Provide the [X, Y] coordinate of the cell's center where the given text is located.  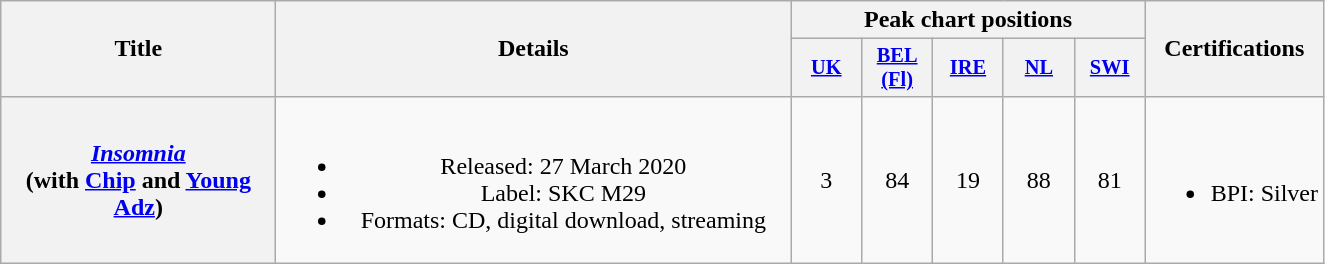
Released: 27 March 2020Label: SKC M29Formats: CD, digital download, streaming [534, 180]
NL [1038, 68]
84 [898, 180]
Peak chart positions [968, 20]
3 [826, 180]
SWI [1110, 68]
Details [534, 49]
BEL (Fl) [898, 68]
IRE [968, 68]
81 [1110, 180]
UK [826, 68]
Certifications [1234, 49]
88 [1038, 180]
Insomnia(with Chip and Young Adz) [138, 180]
Title [138, 49]
BPI: Silver [1234, 180]
19 [968, 180]
